Return (X, Y) of the center of cell containing provided text 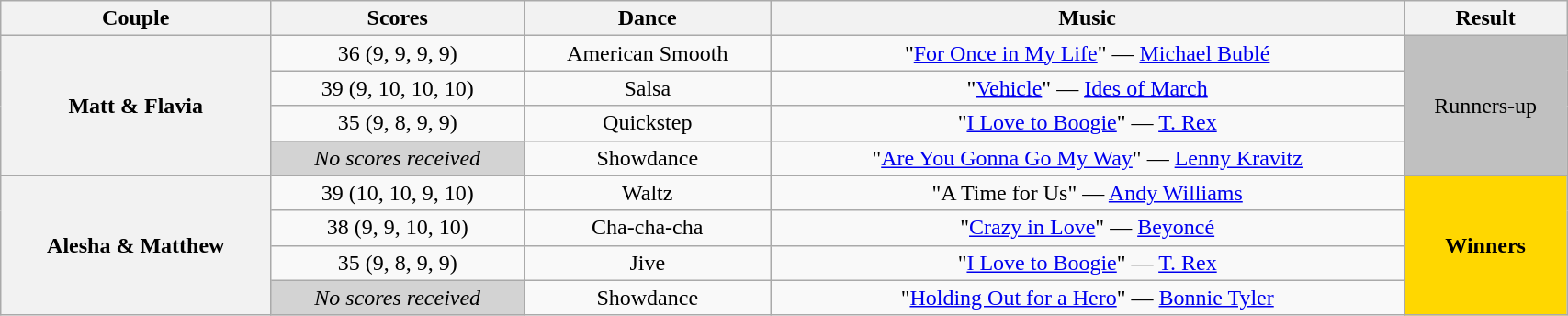
"Are You Gonna Go My Way" — Lenny Kravitz (1088, 158)
Quickstep (648, 123)
39 (9, 10, 10, 10) (398, 88)
"Crazy in Love" — Beyoncé (1088, 228)
Result (1486, 18)
Alesha & Matthew (136, 245)
"For Once in My Life" — Michael Bublé (1088, 53)
American Smooth (648, 53)
38 (9, 9, 10, 10) (398, 228)
39 (10, 10, 9, 10) (398, 193)
Matt & Flavia (136, 106)
"Vehicle" — Ides of March (1088, 88)
Couple (136, 18)
Cha-cha-cha (648, 228)
Music (1088, 18)
36 (9, 9, 9, 9) (398, 53)
Dance (648, 18)
"A Time for Us" — Andy Williams (1088, 193)
Waltz (648, 193)
Scores (398, 18)
"Holding Out for a Hero" — Bonnie Tyler (1088, 298)
Salsa (648, 88)
Jive (648, 263)
Runners-up (1486, 106)
Winners (1486, 245)
